Return [X, Y] of the center of cell containing provided text 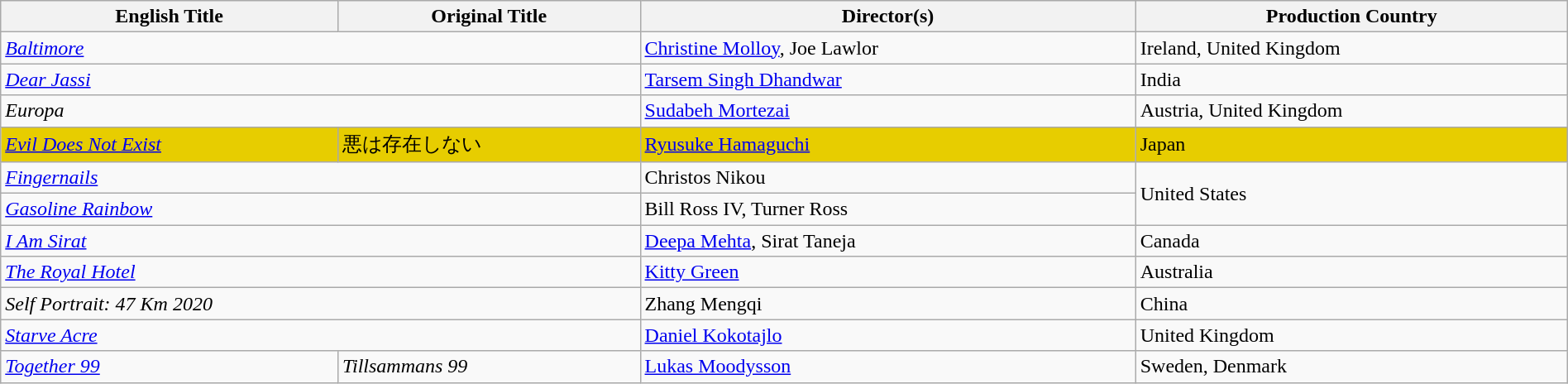
Original Title [489, 17]
Deepa Mehta, Sirat Taneja [888, 241]
悪は存在しない [489, 144]
Lukas Moodysson [888, 367]
Fingernails [321, 178]
Evil Does Not Exist [170, 144]
Sweden, Denmark [1351, 367]
Self Portrait: 47 Km 2020 [321, 304]
Production Country [1351, 17]
Austria, United Kingdom [1351, 111]
Daniel Kokotajlo [888, 335]
United States [1351, 194]
Ryusuke Hamaguchi [888, 144]
Australia [1351, 272]
Europa [321, 111]
Japan [1351, 144]
Dear Jassi [321, 79]
Tillsammans 99 [489, 367]
Christos Nikou [888, 178]
Canada [1351, 241]
Bill Ross IV, Turner Ross [888, 209]
The Royal Hotel [321, 272]
English Title [170, 17]
India [1351, 79]
Zhang Mengqi [888, 304]
Together 99 [170, 367]
Director(s) [888, 17]
Christine Molloy, Joe Lawlor [888, 48]
United Kingdom [1351, 335]
Tarsem Singh Dhandwar [888, 79]
Ireland, United Kingdom [1351, 48]
Gasoline Rainbow [321, 209]
Baltimore [321, 48]
Starve Acre [321, 335]
Sudabeh Mortezai [888, 111]
China [1351, 304]
I Am Sirat [321, 241]
Kitty Green [888, 272]
